Pinpoint the cell where the given text exists, returning its [X, Y] midpoint coordinate. 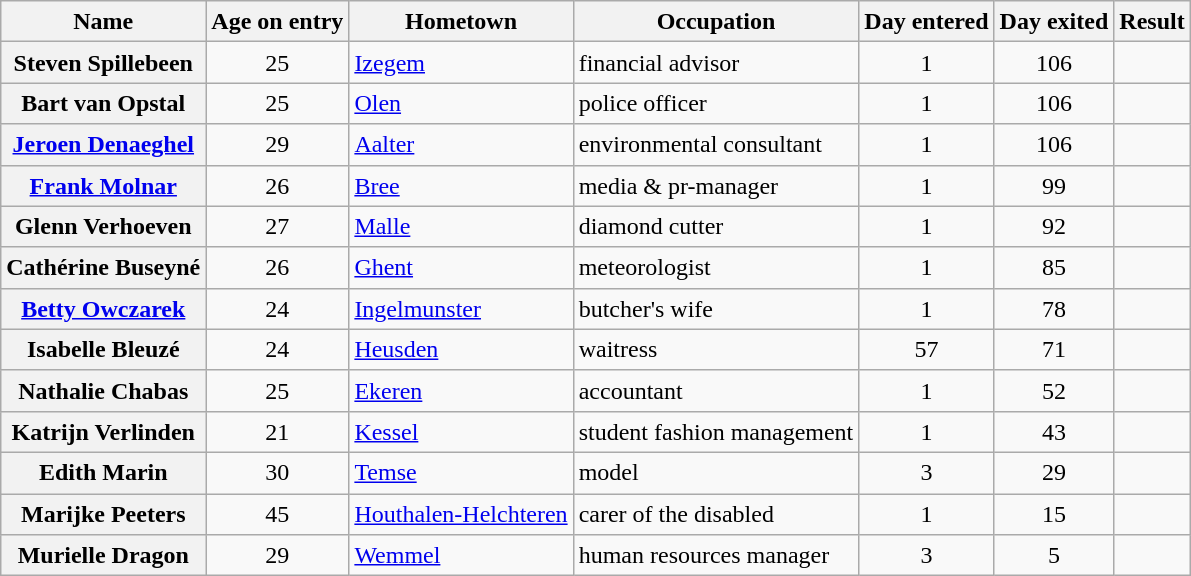
model [716, 472]
Ingelmunster [461, 308]
media & pr-manager [716, 186]
Bree [461, 186]
Izegem [461, 62]
meteorologist [716, 268]
85 [1054, 268]
Katrijn Verlinden [104, 432]
Malle [461, 226]
15 [1054, 514]
27 [278, 226]
carer of the disabled [716, 514]
52 [1054, 390]
accountant [716, 390]
environmental consultant [716, 144]
Bart van Opstal [104, 104]
human resources manager [716, 556]
43 [1054, 432]
Ghent [461, 268]
Hometown [461, 22]
Betty Owczarek [104, 308]
financial advisor [716, 62]
Day exited [1054, 22]
Olen [461, 104]
Result [1152, 22]
Houthalen-Helchteren [461, 514]
45 [278, 514]
Name [104, 22]
Murielle Dragon [104, 556]
Frank Molnar [104, 186]
Isabelle Bleuzé [104, 350]
Aalter [461, 144]
92 [1054, 226]
butcher's wife [716, 308]
Nathalie Chabas [104, 390]
78 [1054, 308]
Glenn Verhoeven [104, 226]
Marijke Peeters [104, 514]
Age on entry [278, 22]
Day entered [926, 22]
Steven Spillebeen [104, 62]
diamond cutter [716, 226]
police officer [716, 104]
Cathérine Buseyné [104, 268]
5 [1054, 556]
Edith Marin [104, 472]
Temse [461, 472]
student fashion management [716, 432]
Ekeren [461, 390]
waitress [716, 350]
Kessel [461, 432]
21 [278, 432]
Wemmel [461, 556]
99 [1054, 186]
Jeroen Denaeghel [104, 144]
30 [278, 472]
Heusden [461, 350]
71 [1054, 350]
57 [926, 350]
Occupation [716, 22]
